Capture the cell that displays the provided text and extract its (X, Y) central coordinate. 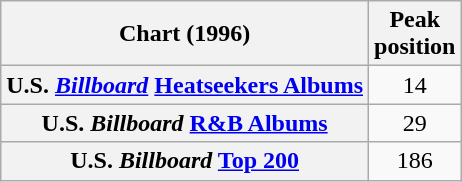
29 (415, 123)
U.S. Billboard Top 200 (185, 161)
Chart (1996) (185, 34)
U.S. Billboard R&B Albums (185, 123)
14 (415, 85)
186 (415, 161)
Peakposition (415, 34)
U.S. Billboard Heatseekers Albums (185, 85)
